Capture the cell that displays the provided text and extract its [X, Y] central coordinate. 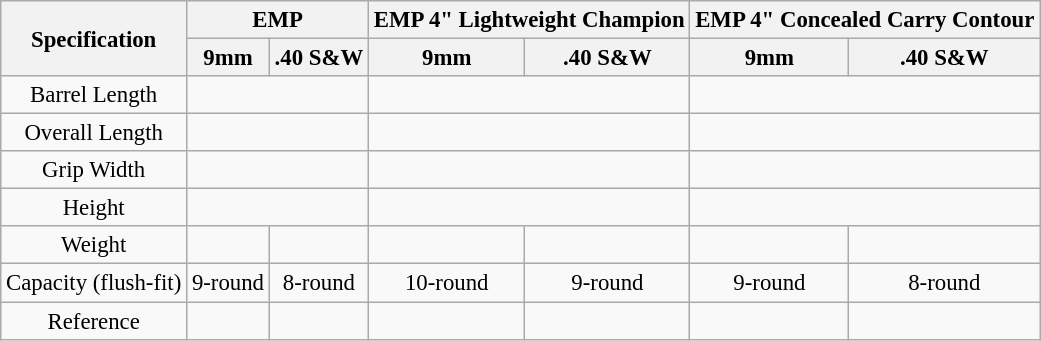
Capacity (flush-fit) [94, 283]
EMP 4" Concealed Carry Contour [865, 20]
EMP [278, 20]
Grip Width [94, 170]
EMP 4" Lightweight Champion [530, 20]
10-round [447, 283]
Height [94, 208]
Specification [94, 38]
Barrel Length [94, 95]
Reference [94, 321]
Overall Length [94, 133]
Weight [94, 245]
